Identify which cell holds the provided text, then report its [x, y] central coordinate. 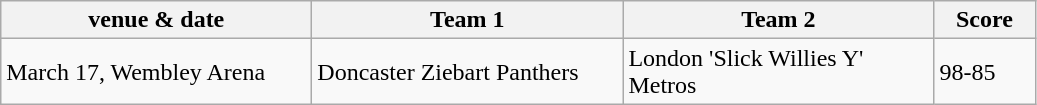
Score [984, 20]
Doncaster Ziebart Panthers [468, 72]
Team 1 [468, 20]
March 17, Wembley Arena [156, 72]
Team 2 [778, 20]
98-85 [984, 72]
London 'Slick Willies Y' Metros [778, 72]
venue & date [156, 20]
